Locate the cell with the specified text and output its [x, y] center coordinate. 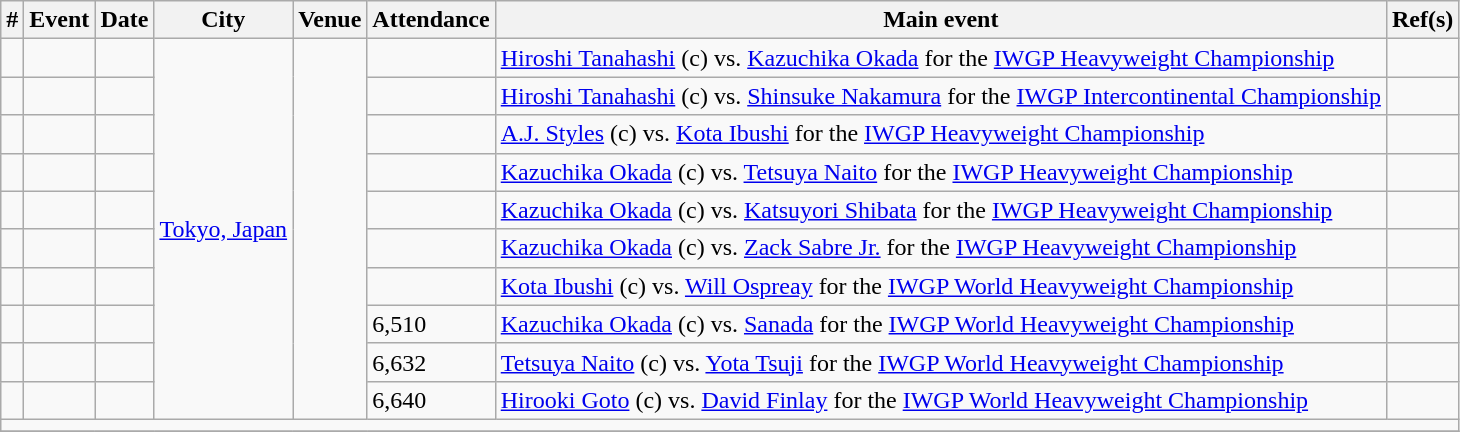
Event [60, 20]
Kota Ibushi (c) vs. Will Ospreay for the IWGP World Heavyweight Championship [940, 286]
6,632 [431, 362]
# [12, 20]
Attendance [431, 20]
Kazuchika Okada (c) vs. Katsuyori Shibata for the IWGP Heavyweight Championship [940, 210]
Hirooki Goto (c) vs. David Finlay for the IWGP World Heavyweight Championship [940, 400]
City [224, 20]
Kazuchika Okada (c) vs. Zack Sabre Jr. for the IWGP Heavyweight Championship [940, 248]
Kazuchika Okada (c) vs. Sanada for the IWGP World Heavyweight Championship [940, 324]
Tetsuya Naito (c) vs. Yota Tsuji for the IWGP World Heavyweight Championship [940, 362]
6,640 [431, 400]
Kazuchika Okada (c) vs. Tetsuya Naito for the IWGP Heavyweight Championship [940, 172]
Ref(s) [1422, 20]
6,510 [431, 324]
Tokyo, Japan [224, 230]
A.J. Styles (c) vs. Kota Ibushi for the IWGP Heavyweight Championship [940, 134]
Main event [940, 20]
Venue [330, 20]
Hiroshi Tanahashi (c) vs. Shinsuke Nakamura for the IWGP Intercontinental Championship [940, 96]
Date [124, 20]
Hiroshi Tanahashi (c) vs. Kazuchika Okada for the IWGP Heavyweight Championship [940, 58]
